Search for the cell housing the specified text and yield its [X, Y] center coordinate. 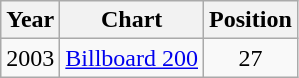
Billboard 200 [132, 58]
27 [251, 58]
Year [30, 20]
Chart [132, 20]
Position [251, 20]
2003 [30, 58]
